For the text-containing cell, return its midpoint in [x, y] coordinate format. 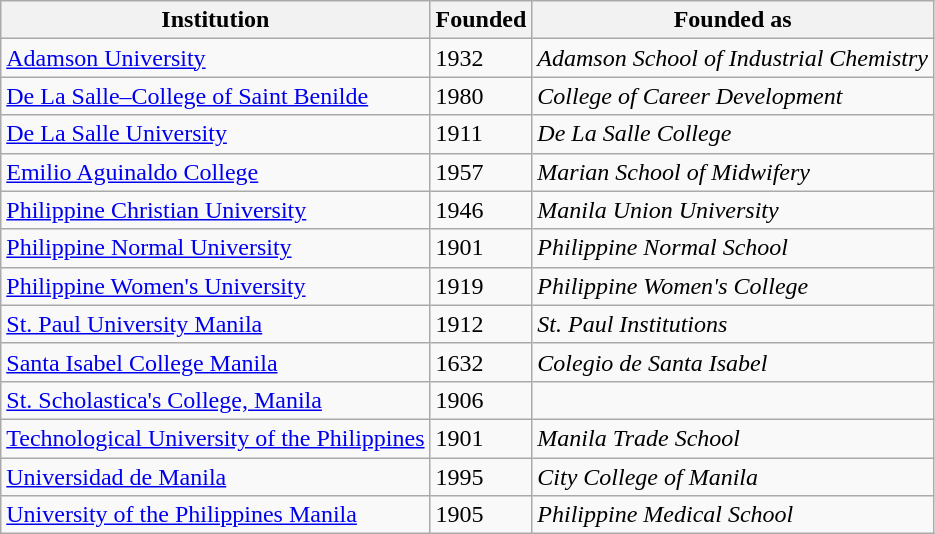
Founded [481, 20]
Santa Isabel College Manila [216, 362]
Technological University of the Philippines [216, 438]
Institution [216, 20]
Philippine Women's College [733, 286]
College of Career Development [733, 96]
Manila Trade School [733, 438]
University of the Philippines Manila [216, 515]
1911 [481, 134]
Philippine Christian University [216, 210]
1632 [481, 362]
Manila Union University [733, 210]
Founded as [733, 20]
Adamson School of Industrial Chemistry [733, 58]
De La Salle–College of Saint Benilde [216, 96]
1932 [481, 58]
St. Paul University Manila [216, 324]
1946 [481, 210]
1957 [481, 172]
Philippine Normal University [216, 248]
Philippine Women's University [216, 286]
De La Salle University [216, 134]
1905 [481, 515]
Colegio de Santa Isabel [733, 362]
1906 [481, 400]
Universidad de Manila [216, 477]
City College of Manila [733, 477]
Marian School of Midwifery [733, 172]
1980 [481, 96]
St. Scholastica's College, Manila [216, 400]
Adamson University [216, 58]
Philippine Medical School [733, 515]
1919 [481, 286]
1995 [481, 477]
1912 [481, 324]
St. Paul Institutions [733, 324]
De La Salle College [733, 134]
Philippine Normal School [733, 248]
Emilio Aguinaldo College [216, 172]
